Search for the cell housing the specified text and yield its (x, y) center coordinate. 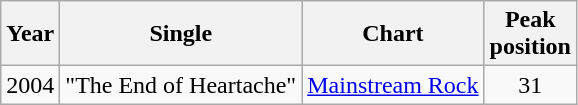
Mainstream Rock (393, 85)
Chart (393, 34)
31 (530, 85)
Peakposition (530, 34)
Single (181, 34)
"The End of Heartache" (181, 85)
2004 (30, 85)
Year (30, 34)
